Locate the cell with the specified text and output its (X, Y) center coordinate. 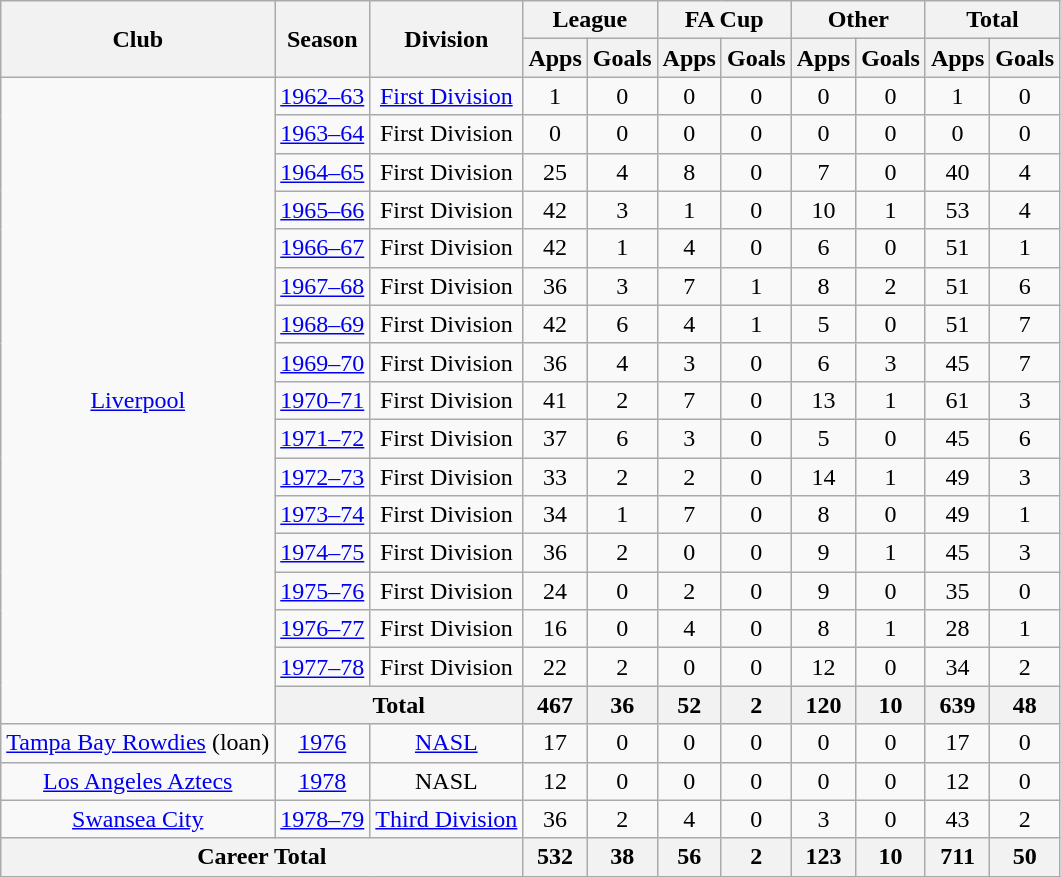
1963–64 (322, 134)
FA Cup (724, 20)
14 (823, 477)
61 (957, 400)
37 (555, 438)
Other (858, 20)
Division (446, 39)
639 (957, 705)
48 (1025, 705)
League (590, 20)
1966–67 (322, 248)
25 (555, 172)
123 (823, 857)
1973–74 (322, 515)
43 (957, 819)
40 (957, 172)
1970–71 (322, 400)
1967–68 (322, 286)
28 (957, 629)
467 (555, 705)
53 (957, 210)
Season (322, 39)
1965–66 (322, 210)
1962–63 (322, 96)
1968–69 (322, 324)
33 (555, 477)
Swansea City (138, 819)
1978–79 (322, 819)
24 (555, 591)
1971–72 (322, 438)
16 (555, 629)
1975–76 (322, 591)
1976–77 (322, 629)
1978 (322, 781)
Club (138, 39)
41 (555, 400)
Los Angeles Aztecs (138, 781)
1964–65 (322, 172)
13 (823, 400)
1974–75 (322, 553)
532 (555, 857)
56 (689, 857)
Liverpool (138, 400)
Career Total (262, 857)
1972–73 (322, 477)
1976 (322, 743)
52 (689, 705)
Tampa Bay Rowdies (loan) (138, 743)
22 (555, 667)
711 (957, 857)
1969–70 (322, 362)
1977–78 (322, 667)
120 (823, 705)
38 (622, 857)
Third Division (446, 819)
50 (1025, 857)
35 (957, 591)
